Extract the [X, Y] coordinate from the center of the cell holding the provided text.  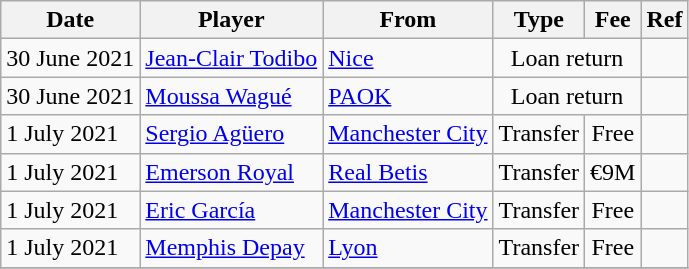
PAOK [408, 96]
Memphis Depay [232, 248]
Emerson Royal [232, 172]
Moussa Wagué [232, 96]
Nice [408, 58]
Jean-Clair Todibo [232, 58]
€9M [613, 172]
Real Betis [408, 172]
Player [232, 20]
From [408, 20]
Lyon [408, 248]
Type [539, 20]
Date [70, 20]
Eric García [232, 210]
Sergio Agüero [232, 134]
Fee [613, 20]
Ref [664, 20]
